Output the (X, Y) coordinate of the center of the cell containing the given text.  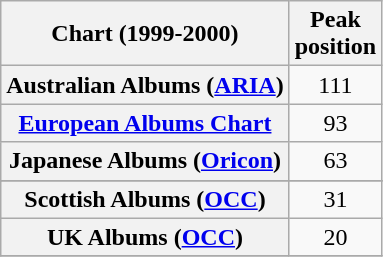
93 (335, 123)
63 (335, 161)
Japanese Albums (Oricon) (145, 161)
111 (335, 85)
31 (335, 199)
UK Albums (OCC) (145, 237)
Scottish Albums (OCC) (145, 199)
Chart (1999-2000) (145, 34)
20 (335, 237)
Australian Albums (ARIA) (145, 85)
European Albums Chart (145, 123)
Peakposition (335, 34)
